Locate the cell with the specified text and output its [x, y] center coordinate. 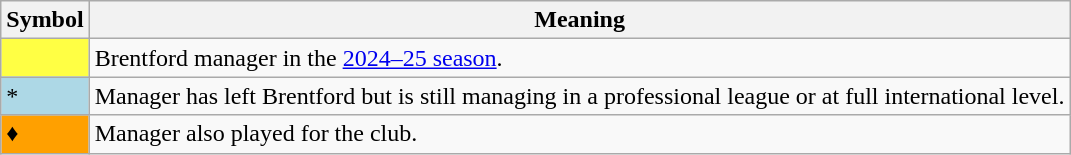
Brentford manager in the 2024–25 season. [580, 58]
Manager has left Brentford but is still managing in a professional league or at full international level. [580, 96]
♦ [45, 134]
Symbol [45, 20]
Manager also played for the club. [580, 134]
* [45, 96]
Meaning [580, 20]
